Provide the (x, y) coordinate of the cell's center where the given text is located.  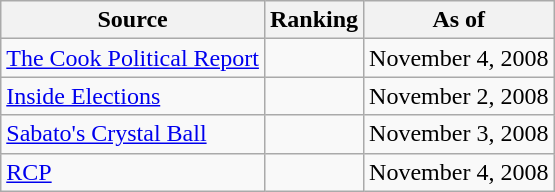
The Cook Political Report (133, 58)
November 2, 2008 (459, 96)
November 3, 2008 (459, 134)
RCP (133, 172)
As of (459, 20)
Source (133, 20)
Inside Elections (133, 96)
Sabato's Crystal Ball (133, 134)
Ranking (314, 20)
